For the text-containing cell, return its midpoint in (x, y) coordinate format. 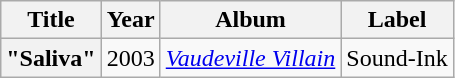
Title (51, 20)
"Saliva" (51, 58)
Year (130, 20)
2003 (130, 58)
Sound-Ink (397, 58)
Label (397, 20)
Album (250, 20)
Vaudeville Villain (250, 58)
